Capture the cell that displays the provided text and extract its [x, y] central coordinate. 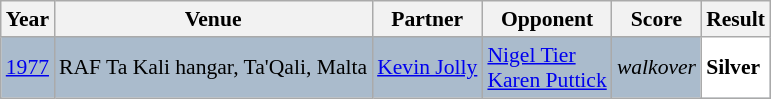
walkover [656, 68]
1977 [28, 68]
Opponent [546, 19]
RAF Ta Kali hangar, Ta'Qali, Malta [213, 68]
Kevin Jolly [427, 68]
Nigel Tier Karen Puttick [546, 68]
Year [28, 19]
Score [656, 19]
Partner [427, 19]
Silver [736, 68]
Venue [213, 19]
Result [736, 19]
